Extract the (X, Y) coordinate from the center of the cell holding the provided text.  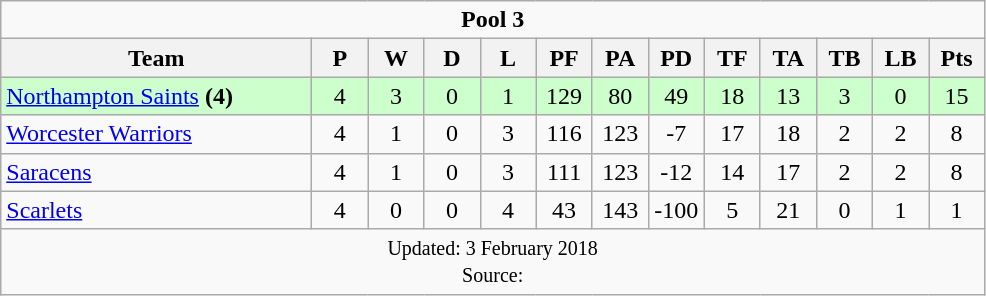
-12 (676, 172)
TB (844, 58)
5 (732, 210)
-7 (676, 134)
L (508, 58)
Pts (956, 58)
116 (564, 134)
13 (788, 96)
P (340, 58)
129 (564, 96)
21 (788, 210)
W (396, 58)
Saracens (156, 172)
15 (956, 96)
TA (788, 58)
Worcester Warriors (156, 134)
Scarlets (156, 210)
TF (732, 58)
PA (620, 58)
111 (564, 172)
Team (156, 58)
LB (900, 58)
PF (564, 58)
-100 (676, 210)
PD (676, 58)
14 (732, 172)
Pool 3 (493, 20)
49 (676, 96)
Northampton Saints (4) (156, 96)
143 (620, 210)
80 (620, 96)
Updated: 3 February 2018Source: (493, 262)
43 (564, 210)
D (452, 58)
